For the text-containing cell, return its midpoint in (X, Y) coordinate format. 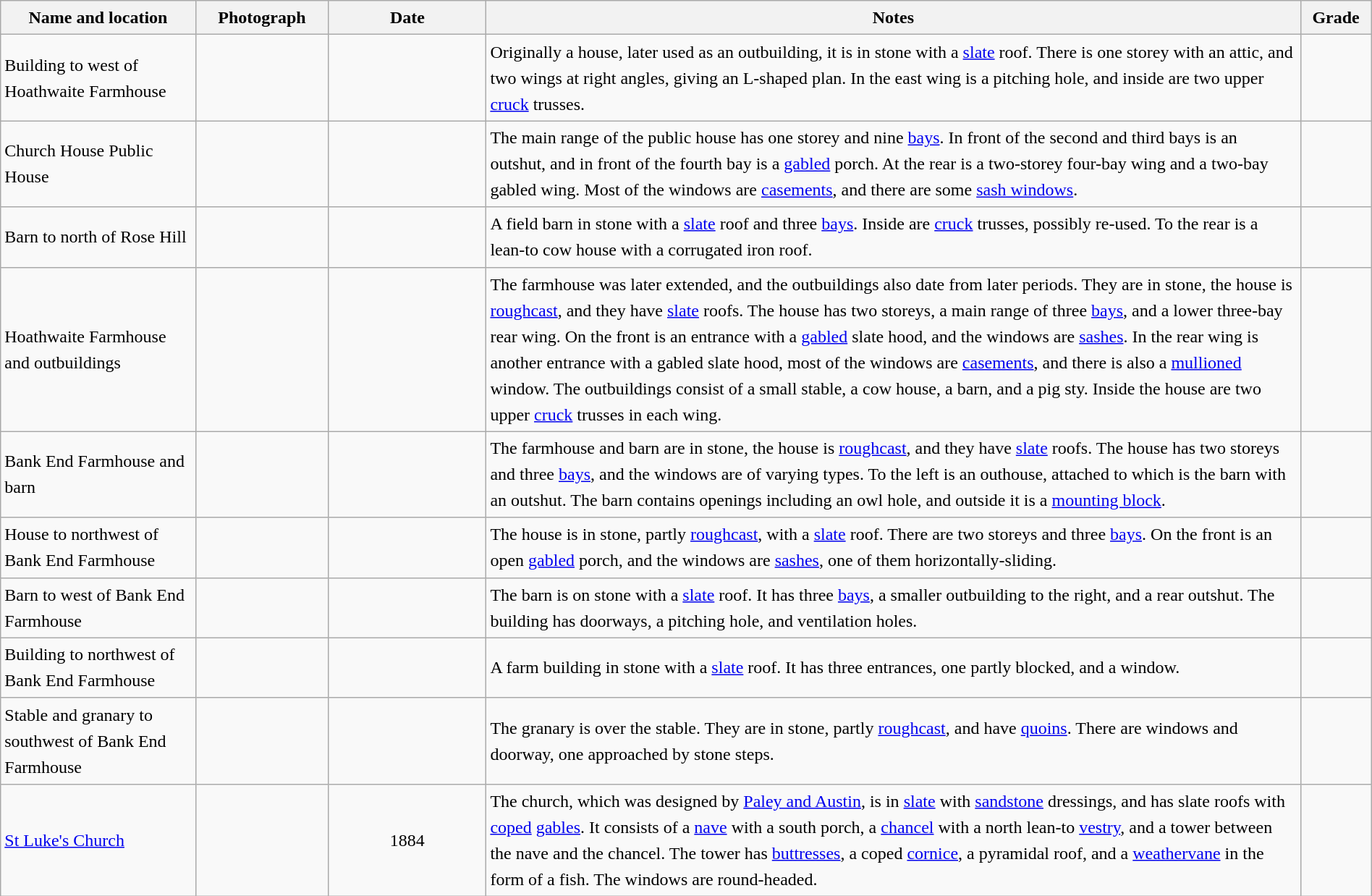
The granary is over the stable. They are in stone, partly roughcast, and have quoins. There are windows and doorway, one approached by stone steps. (893, 741)
Building to west of Hoathwaite Farmhouse (98, 78)
Bank End Farmhouse and barn (98, 475)
Date (407, 17)
A farm building in stone with a slate roof. It has three entrances, one partly blocked, and a window. (893, 667)
1884 (407, 840)
House to northwest of Bank End Farmhouse (98, 547)
Building to northwest of Bank End Farmhouse (98, 667)
Grade (1336, 17)
Hoathwaite Farmhouse and outbuildings (98, 349)
Notes (893, 17)
Stable and granary to southwest of Bank End Farmhouse (98, 741)
Barn to north of Rose Hill (98, 237)
Barn to west of Bank End Farmhouse (98, 608)
St Luke's Church (98, 840)
Photograph (262, 17)
Church House Public House (98, 164)
Name and location (98, 17)
